Determine the (x, y) coordinate at the center of the cell enclosing the given text.  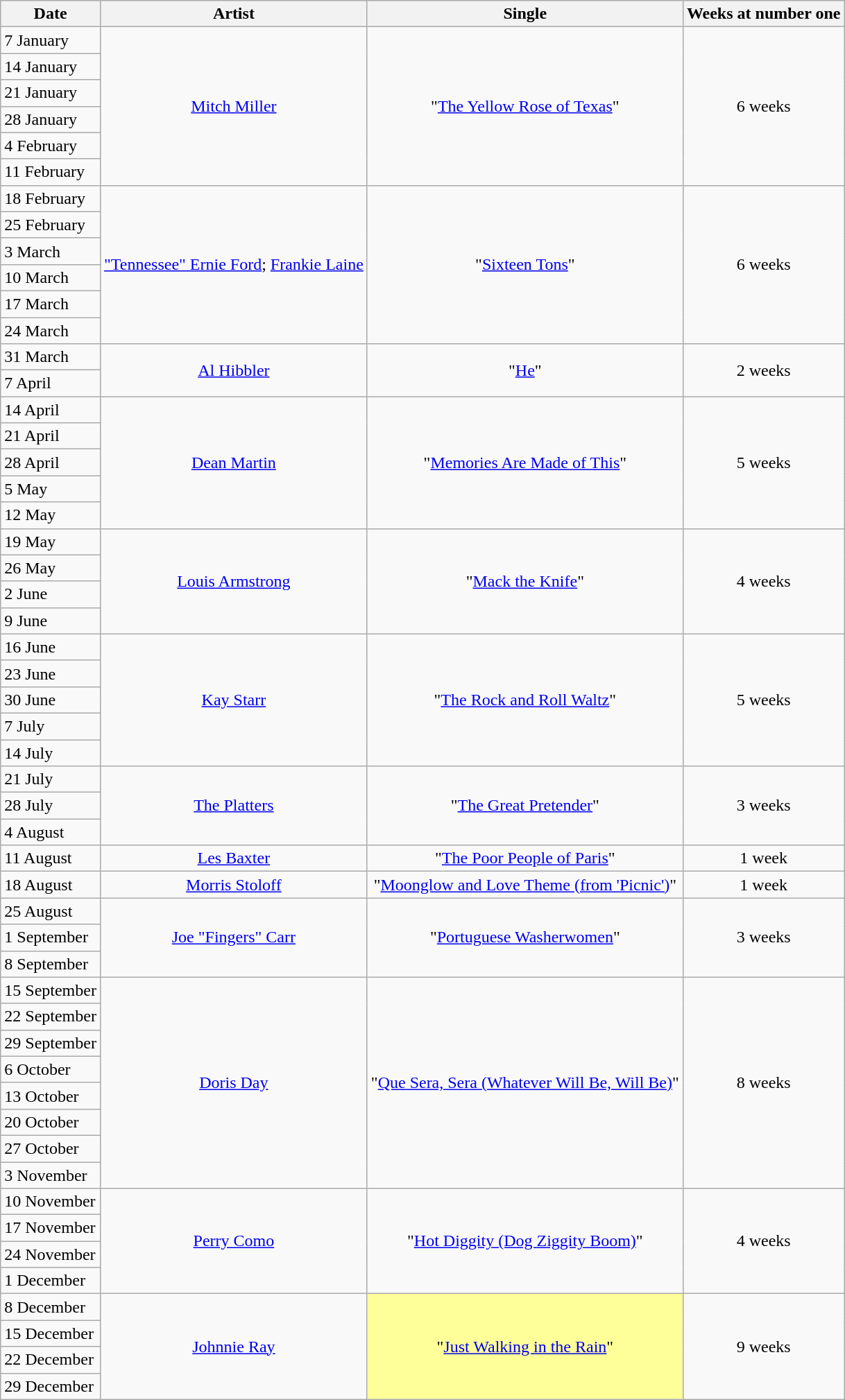
21 July (51, 779)
31 March (51, 357)
8 September (51, 964)
11 August (51, 858)
"Hot Diggity (Dog Ziggity Boom)" (524, 1241)
29 September (51, 1043)
"Sixteen Tons" (524, 264)
21 April (51, 436)
Weeks at number one (763, 14)
9 weeks (763, 1347)
13 October (51, 1096)
22 September (51, 1017)
24 March (51, 331)
25 August (51, 911)
"The Yellow Rose of Texas" (524, 106)
Johnnie Ray (233, 1347)
28 July (51, 806)
10 March (51, 277)
18 August (51, 885)
"The Poor People of Paris" (524, 858)
7 January (51, 40)
11 February (51, 172)
21 January (51, 93)
15 December (51, 1333)
Doris Day (233, 1082)
"Mack the Knife" (524, 581)
The Platters (233, 806)
26 May (51, 568)
7 July (51, 726)
Louis Armstrong (233, 581)
14 July (51, 752)
17 November (51, 1228)
"Just Walking in the Rain" (524, 1347)
Dean Martin (233, 463)
25 February (51, 225)
Mitch Miller (233, 106)
7 April (51, 383)
Les Baxter (233, 858)
4 February (51, 146)
9 June (51, 621)
2 June (51, 594)
20 October (51, 1122)
"Portuguese Washerwomen" (524, 937)
Joe "Fingers" Carr (233, 937)
18 February (51, 198)
3 November (51, 1175)
23 June (51, 673)
8 weeks (763, 1082)
14 January (51, 67)
"Memories Are Made of This" (524, 463)
5 May (51, 489)
"The Rock and Roll Waltz" (524, 700)
22 December (51, 1360)
24 November (51, 1254)
12 May (51, 515)
19 May (51, 542)
Al Hibbler (233, 370)
1 December (51, 1281)
Perry Como (233, 1241)
"Moonglow and Love Theme (from 'Picnic')" (524, 885)
Artist (233, 14)
28 April (51, 463)
15 September (51, 990)
"Tennessee" Ernie Ford; Frankie Laine (233, 264)
4 August (51, 832)
10 November (51, 1202)
2 weeks (763, 370)
6 October (51, 1069)
Kay Starr (233, 700)
8 December (51, 1307)
Date (51, 14)
29 December (51, 1386)
27 October (51, 1148)
30 June (51, 700)
17 March (51, 304)
"He" (524, 370)
28 January (51, 119)
Morris Stoloff (233, 885)
16 June (51, 647)
1 September (51, 937)
3 March (51, 251)
"Que Sera, Sera (Whatever Will Be, Will Be)" (524, 1082)
Single (524, 14)
"The Great Pretender" (524, 806)
14 April (51, 410)
